Return the (x, y) coordinate for the center point of the cell that contains the specified text.  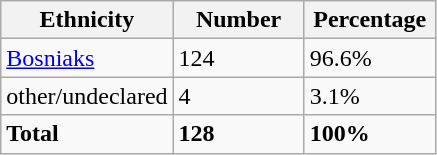
124 (238, 58)
128 (238, 134)
96.6% (370, 58)
Total (87, 134)
Number (238, 20)
100% (370, 134)
Ethnicity (87, 20)
3.1% (370, 96)
4 (238, 96)
Percentage (370, 20)
other/undeclared (87, 96)
Bosniaks (87, 58)
